Output the [x, y] coordinate of the center of the cell containing the given text.  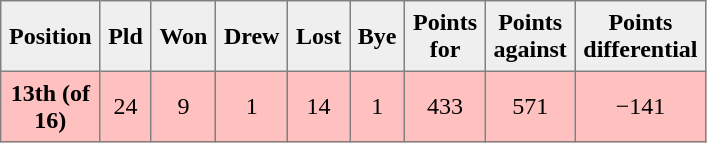
Points against [530, 36]
Lost [319, 36]
Bye [378, 36]
433 [446, 106]
Drew [252, 36]
Position [50, 36]
−141 [640, 106]
Points for [446, 36]
14 [319, 106]
Pld [126, 36]
9 [184, 106]
571 [530, 106]
24 [126, 106]
Points differential [640, 36]
Won [184, 36]
13th (of 16) [50, 106]
